Extract the (X, Y) coordinate from the center of the cell holding the provided text.  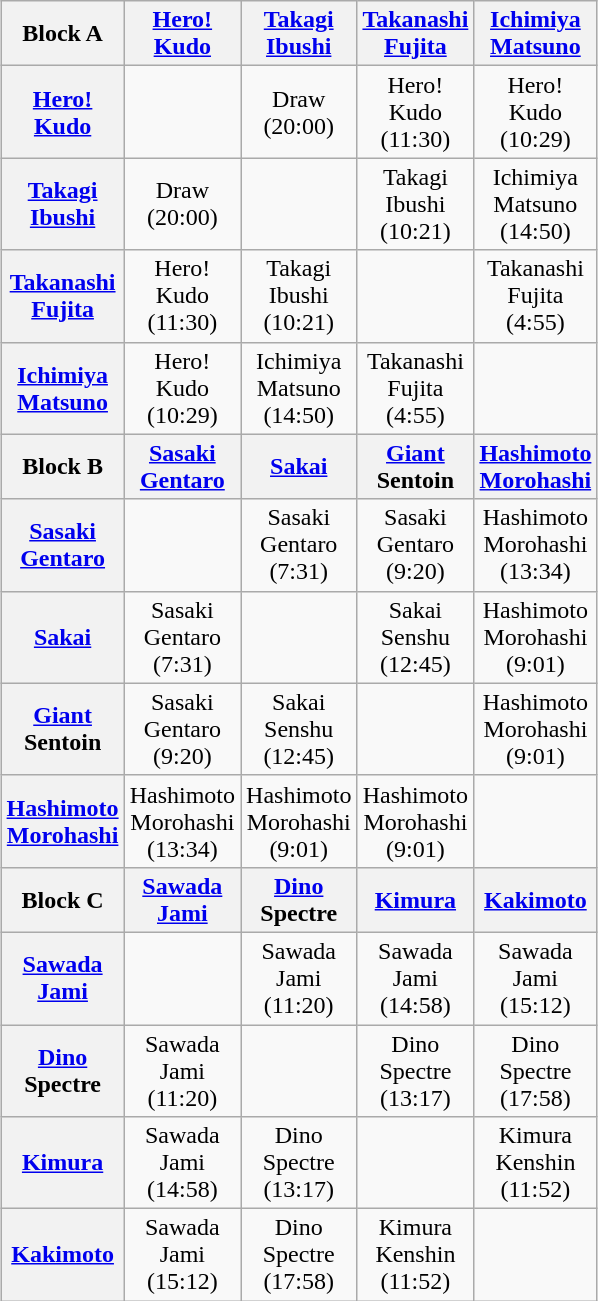
Block C (62, 900)
Block A (62, 34)
Block B (62, 466)
